For the text-containing cell, return its midpoint in [x, y] coordinate format. 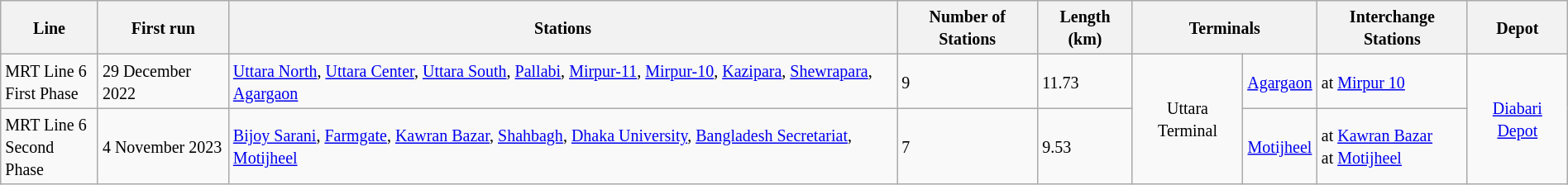
Stations [562, 28]
Interchange Stations [1392, 28]
Uttara Terminal [1188, 119]
29 December 2022 [163, 81]
Number of Stations [968, 28]
Diabari Depot [1517, 119]
Terminals [1224, 28]
9 [968, 81]
First run [163, 28]
4 November 2023 [163, 146]
Depot [1517, 28]
MRT Line 6First Phase [50, 81]
Length (km) [1085, 28]
9.53 [1085, 146]
7 [968, 146]
Motijheel [1280, 146]
Line [50, 28]
at Mirpur 10 [1392, 81]
11.73 [1085, 81]
Uttara North, Uttara Center, Uttara South, Pallabi, Mirpur-11, Mirpur-10, Kazipara, Shewrapara, Agargaon [562, 81]
Agargaon [1280, 81]
Bijoy Sarani, Farmgate, Kawran Bazar, Shahbagh, Dhaka University, Bangladesh Secretariat, Motijheel [562, 146]
MRT Line 6Second Phase [50, 146]
at Kawran Bazar at Motijheel [1392, 146]
